Capture the cell that displays the provided text and extract its (X, Y) central coordinate. 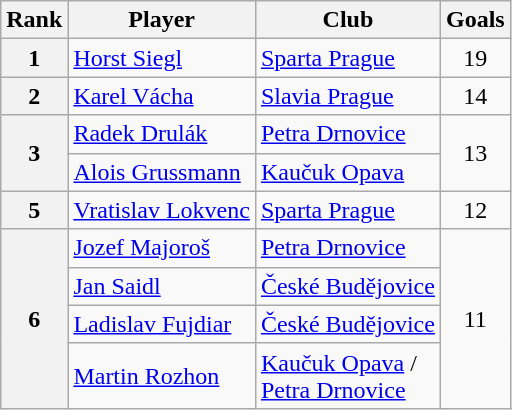
Ladislav Fujdiar (162, 324)
Jan Saidl (162, 286)
5 (34, 210)
Martin Rozhon (162, 376)
Jozef Majoroš (162, 248)
Rank (34, 20)
Club (348, 20)
14 (475, 96)
11 (475, 318)
19 (475, 58)
12 (475, 210)
Horst Siegl (162, 58)
Alois Grussmann (162, 172)
Slavia Prague (348, 96)
13 (475, 153)
6 (34, 318)
2 (34, 96)
Vratislav Lokvenc (162, 210)
3 (34, 153)
Goals (475, 20)
Radek Drulák (162, 134)
Kaučuk Opava (348, 172)
Player (162, 20)
Kaučuk Opava /Petra Drnovice (348, 376)
1 (34, 58)
Karel Vácha (162, 96)
